Provide the (X, Y) coordinate of the cell's center where the given text is located.  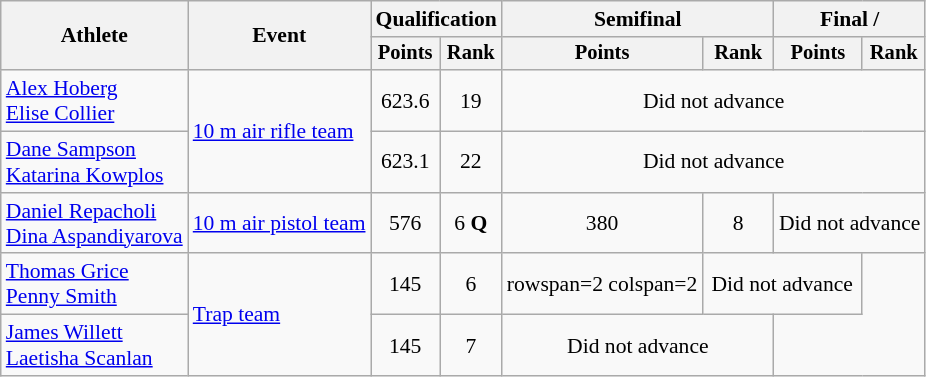
22 (471, 162)
Qualification (436, 19)
623.6 (406, 100)
Event (280, 36)
380 (602, 224)
7 (471, 346)
rowspan=2 colspan=2 (602, 284)
Dane SampsonKatarina Kowplos (94, 162)
Thomas GricePenny Smith (94, 284)
Final / (850, 19)
6 (471, 284)
Alex HobergElise Collier (94, 100)
Athlete (94, 36)
Trap team (280, 315)
19 (471, 100)
James WillettLaetisha Scanlan (94, 346)
576 (406, 224)
10 m air pistol team (280, 224)
10 m air rifle team (280, 131)
6 Q (471, 224)
Daniel RepacholiDina Aspandiyarova (94, 224)
8 (738, 224)
623.1 (406, 162)
Semifinal (638, 19)
